Return the [X, Y] coordinate for the center point of the cell that contains the specified text.  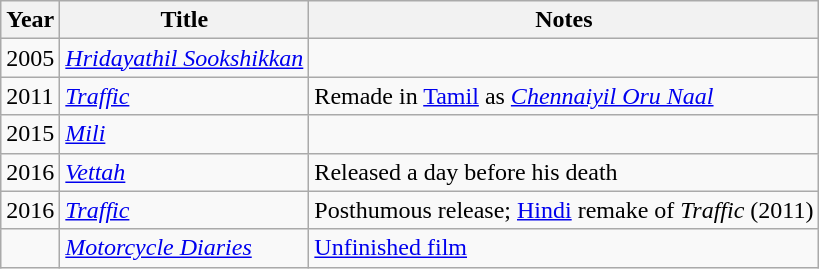
Mili [184, 134]
Unfinished film [564, 248]
Hridayathil Sookshikkan [184, 58]
Released a day before his death [564, 172]
2015 [30, 134]
Notes [564, 20]
Title [184, 20]
2011 [30, 96]
2005 [30, 58]
Remade in Tamil as Chennaiyil Oru Naal [564, 96]
Vettah [184, 172]
Posthumous release; Hindi remake of Traffic (2011) [564, 210]
Year [30, 20]
Motorcycle Diaries [184, 248]
